Pinpoint the cell where the given text exists, returning its [x, y] midpoint coordinate. 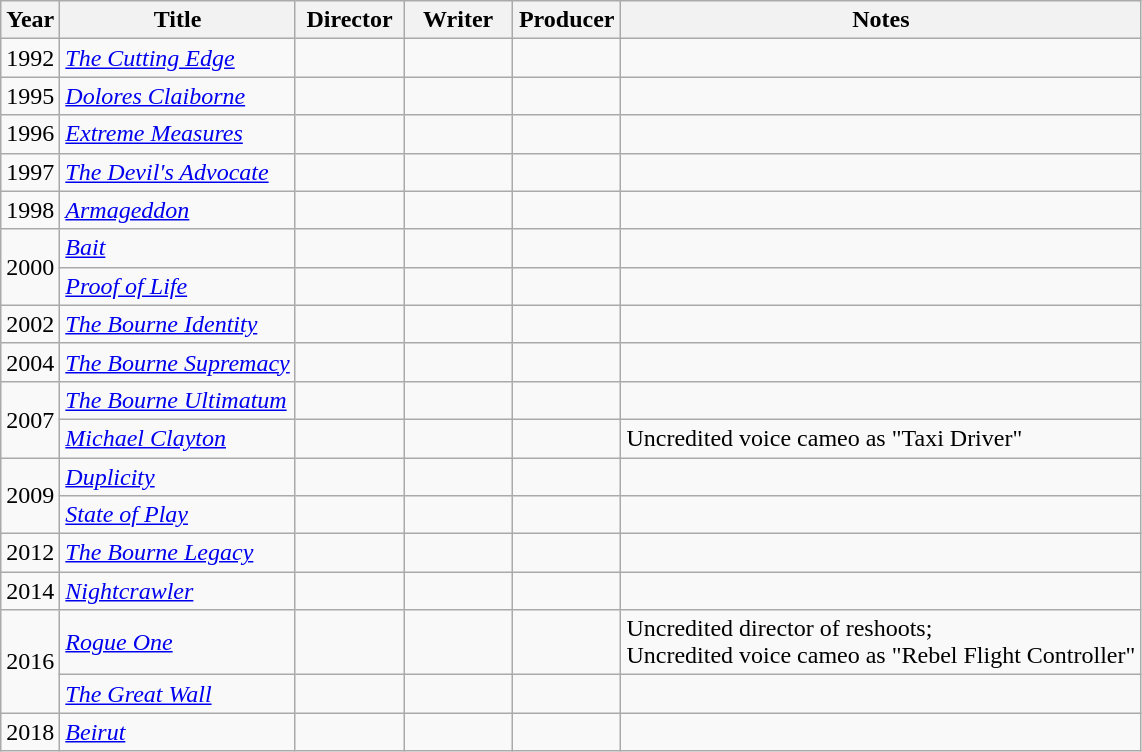
2000 [30, 267]
Title [178, 20]
Year [30, 20]
Duplicity [178, 477]
2007 [30, 419]
2002 [30, 324]
The Great Wall [178, 694]
The Bourne Supremacy [178, 362]
1992 [30, 58]
1995 [30, 96]
Uncredited director of reshoots;Uncredited voice cameo as "Rebel Flight Controller" [881, 642]
Notes [881, 20]
State of Play [178, 515]
Rogue One [178, 642]
2009 [30, 496]
1997 [30, 172]
Uncredited voice cameo as "Taxi Driver" [881, 438]
1998 [30, 210]
Bait [178, 248]
2014 [30, 591]
Extreme Measures [178, 134]
2012 [30, 553]
2018 [30, 732]
Nightcrawler [178, 591]
Armageddon [178, 210]
2004 [30, 362]
Michael Clayton [178, 438]
Producer [566, 20]
The Cutting Edge [178, 58]
The Bourne Ultimatum [178, 400]
Dolores Claiborne [178, 96]
1996 [30, 134]
Director [350, 20]
The Bourne Legacy [178, 553]
The Devil's Advocate [178, 172]
Writer [458, 20]
Beirut [178, 732]
Proof of Life [178, 286]
The Bourne Identity [178, 324]
2016 [30, 662]
